Pinpoint the cell where the given text exists, returning its (x, y) midpoint coordinate. 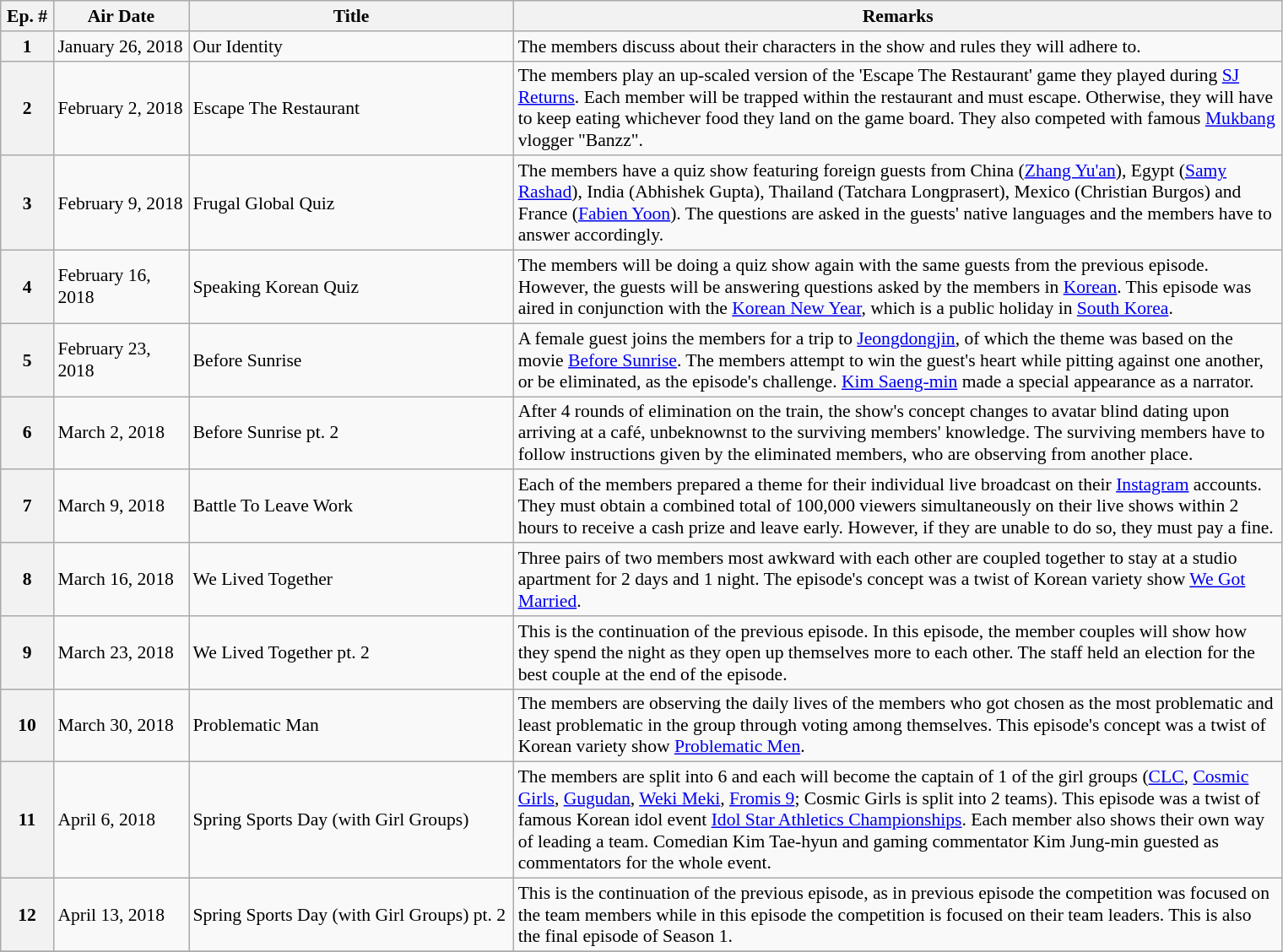
April 6, 2018 (121, 820)
Before Sunrise (351, 360)
9 (27, 653)
March 16, 2018 (121, 579)
February 23, 2018 (121, 360)
We Lived Together (351, 579)
7 (27, 506)
Frugal Global Quiz (351, 203)
4 (27, 287)
Before Sunrise pt. 2 (351, 434)
12 (27, 915)
6 (27, 434)
8 (27, 579)
Air Date (121, 16)
February 2, 2018 (121, 108)
3 (27, 203)
5 (27, 360)
February 16, 2018 (121, 287)
March 2, 2018 (121, 434)
We Lived Together pt. 2 (351, 653)
10 (27, 726)
Battle To Leave Work (351, 506)
March 23, 2018 (121, 653)
February 9, 2018 (121, 203)
April 13, 2018 (121, 915)
Title (351, 16)
March 9, 2018 (121, 506)
Escape The Restaurant (351, 108)
Remarks (898, 16)
March 30, 2018 (121, 726)
2 (27, 108)
Our Identity (351, 46)
January 26, 2018 (121, 46)
Spring Sports Day (with Girl Groups) pt. 2 (351, 915)
1 (27, 46)
The members discuss about their characters in the show and rules they will adhere to. (898, 46)
Ep. # (27, 16)
Problematic Man (351, 726)
Spring Sports Day (with Girl Groups) (351, 820)
Speaking Korean Quiz (351, 287)
11 (27, 820)
